Detect which cell encompasses the target text, then output its [x, y] center coordinate. 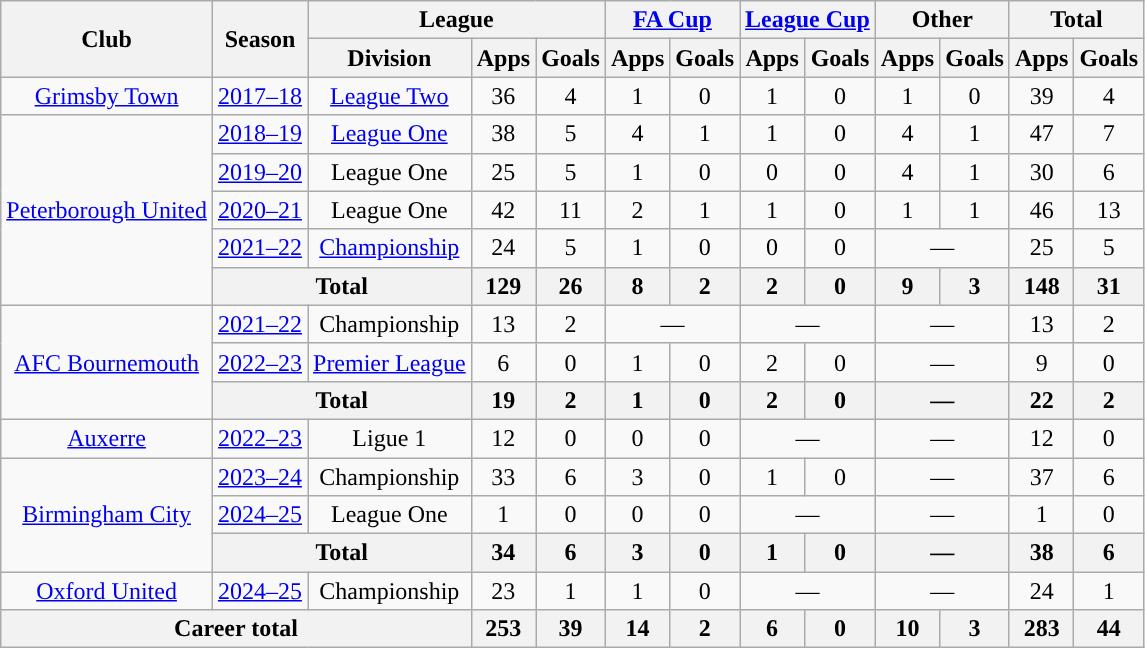
Season [260, 39]
34 [503, 553]
19 [503, 400]
AFC Bournemouth [107, 362]
8 [637, 286]
2019–20 [260, 172]
Premier League [390, 362]
23 [503, 591]
2017–18 [260, 96]
League [457, 20]
253 [503, 629]
Birmingham City [107, 515]
Other [942, 20]
Peterborough United [107, 210]
22 [1041, 400]
26 [571, 286]
129 [503, 286]
Grimsby Town [107, 96]
Oxford United [107, 591]
2018–19 [260, 134]
League Two [390, 96]
283 [1041, 629]
2023–24 [260, 477]
47 [1041, 134]
Auxerre [107, 438]
Division [390, 58]
31 [1109, 286]
10 [907, 629]
Ligue 1 [390, 438]
Career total [236, 629]
14 [637, 629]
33 [503, 477]
FA Cup [672, 20]
148 [1041, 286]
2020–21 [260, 210]
37 [1041, 477]
46 [1041, 210]
44 [1109, 629]
League Cup [808, 20]
Club [107, 39]
42 [503, 210]
36 [503, 96]
30 [1041, 172]
7 [1109, 134]
11 [571, 210]
